Search for the cell housing the specified text and yield its (x, y) center coordinate. 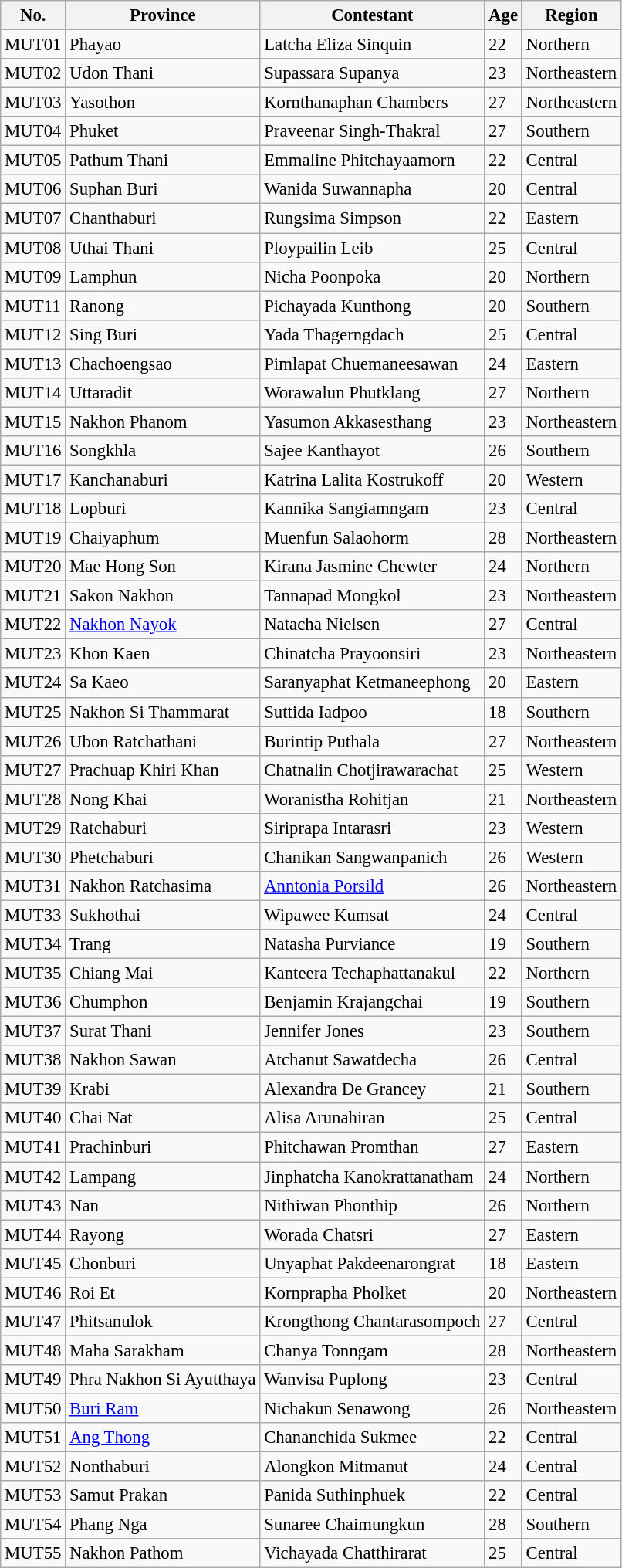
Kornthanaphan Chambers (372, 103)
Trang (163, 944)
Lampang (163, 1177)
Burintip Puthala (372, 741)
Surat Thani (163, 1031)
Nong Khai (163, 799)
Katrina Lalita Kostrukoff (372, 479)
Suphan Buri (163, 189)
MUT09 (33, 276)
No. (33, 15)
Worada Chatsri (372, 1234)
Chumphon (163, 1002)
MUT19 (33, 538)
Roi Et (163, 1292)
MUT50 (33, 1408)
Wanvisa Puplong (372, 1380)
Wanida Suwannapha (372, 189)
MUT43 (33, 1205)
MUT44 (33, 1234)
MUT13 (33, 364)
MUT51 (33, 1438)
Chachoengsao (163, 364)
MUT20 (33, 567)
Nakhon Phanom (163, 422)
Sunaree Chaimungkun (372, 1525)
MUT53 (33, 1495)
MUT31 (33, 886)
MUT11 (33, 306)
Nichakun Senawong (372, 1408)
MUT04 (33, 131)
Nithiwan Phonthip (372, 1205)
MUT01 (33, 45)
Saranyaphat Ketmaneephong (372, 683)
Natacha Nielsen (372, 625)
Udon Thani (163, 73)
Nicha Poonpoka (372, 276)
Supassara Supanya (372, 73)
MUT42 (33, 1177)
Ang Thong (163, 1438)
Pichayada Kunthong (372, 306)
Wipawee Kumsat (372, 915)
MUT52 (33, 1467)
Unyaphat Pakdeenarongrat (372, 1263)
Emmaline Phitchayaamorn (372, 161)
MUT46 (33, 1292)
Ratchaburi (163, 828)
MUT34 (33, 944)
MUT39 (33, 1089)
MUT41 (33, 1147)
MUT03 (33, 103)
Nakhon Si Thammarat (163, 712)
Sukhothai (163, 915)
Samut Prakan (163, 1495)
MUT49 (33, 1380)
Jinphatcha Kanokrattanatham (372, 1177)
Age (503, 15)
MUT14 (33, 393)
MUT35 (33, 974)
Chananchida Sukmee (372, 1438)
Rungsima Simpson (372, 218)
MUT47 (33, 1322)
Chiang Mai (163, 974)
Prachuap Khiri Khan (163, 770)
Lamphun (163, 276)
Phra Nakhon Si Ayutthaya (163, 1380)
MUT15 (33, 422)
Prachinburi (163, 1147)
Maha Sarakham (163, 1350)
MUT36 (33, 1002)
Suttida Iadpoo (372, 712)
Chonburi (163, 1263)
MUT16 (33, 451)
MUT29 (33, 828)
MUT45 (33, 1263)
MUT54 (33, 1525)
MUT21 (33, 596)
Chanya Tonngam (372, 1350)
Lopburi (163, 509)
MUT48 (33, 1350)
MUT17 (33, 479)
MUT23 (33, 654)
MUT37 (33, 1031)
Pimlapat Chuemaneesawan (372, 364)
MUT30 (33, 857)
Latcha Eliza Sinquin (372, 45)
Vichayada Chatthirarat (372, 1553)
Natasha Purviance (372, 944)
Sa Kaeo (163, 683)
Nakhon Pathom (163, 1553)
Krabi (163, 1089)
Woranistha Rohitjan (372, 799)
MUT28 (33, 799)
MUT02 (33, 73)
Alongkon Mitmanut (372, 1467)
Province (163, 15)
Sing Buri (163, 334)
Kornprapha Pholket (372, 1292)
Siriprapa Intarasri (372, 828)
Phuket (163, 131)
Phitsanulok (163, 1322)
Benjamin Krajangchai (372, 1002)
Yada Thagerngdach (372, 334)
Songkhla (163, 451)
MUT27 (33, 770)
Ubon Ratchathani (163, 741)
Khon Kaen (163, 654)
Ploypailin Leib (372, 248)
MUT07 (33, 218)
Ranong (163, 306)
Uttaradit (163, 393)
Anntonia Porsild (372, 886)
Contestant (372, 15)
Buri Ram (163, 1408)
Nan (163, 1205)
Yasumon Akkasesthang (372, 422)
Chanthaburi (163, 218)
MUT38 (33, 1060)
Worawalun Phutklang (372, 393)
Chai Nat (163, 1119)
Kirana Jasmine Chewter (372, 567)
Uthai Thani (163, 248)
Chanikan Sangwanpanich (372, 857)
MUT18 (33, 509)
Phetchaburi (163, 857)
Mae Hong Son (163, 567)
MUT05 (33, 161)
Tannapad Mongkol (372, 596)
MUT22 (33, 625)
Rayong (163, 1234)
Chinatcha Prayoonsiri (372, 654)
Praveenar Singh-Thakral (372, 131)
Nakhon Ratchasima (163, 886)
Jennifer Jones (372, 1031)
MUT24 (33, 683)
Phayao (163, 45)
MUT25 (33, 712)
MUT40 (33, 1119)
Chaiyaphum (163, 538)
Panida Suthinphuek (372, 1495)
Alisa Arunahiran (372, 1119)
Phitchawan Promthan (372, 1147)
Yasothon (163, 103)
Sakon Nakhon (163, 596)
Kannika Sangiamngam (372, 509)
Krongthong Chantarasompoch (372, 1322)
MUT08 (33, 248)
MUT55 (33, 1553)
MUT12 (33, 334)
Alexandra De Grancey (372, 1089)
MUT33 (33, 915)
Chatnalin Chotjirawarachat (372, 770)
Atchanut Sawatdecha (372, 1060)
Sajee Kanthayot (372, 451)
Region (571, 15)
Nakhon Sawan (163, 1060)
Pathum Thani (163, 161)
Muenfun Salaohorm (372, 538)
MUT06 (33, 189)
MUT26 (33, 741)
Kanchanaburi (163, 479)
Kanteera Techaphattanakul (372, 974)
Nakhon Nayok (163, 625)
Phang Nga (163, 1525)
Nonthaburi (163, 1467)
